Find where the given text appears and provide that cell's center as [X, Y] coordinate. 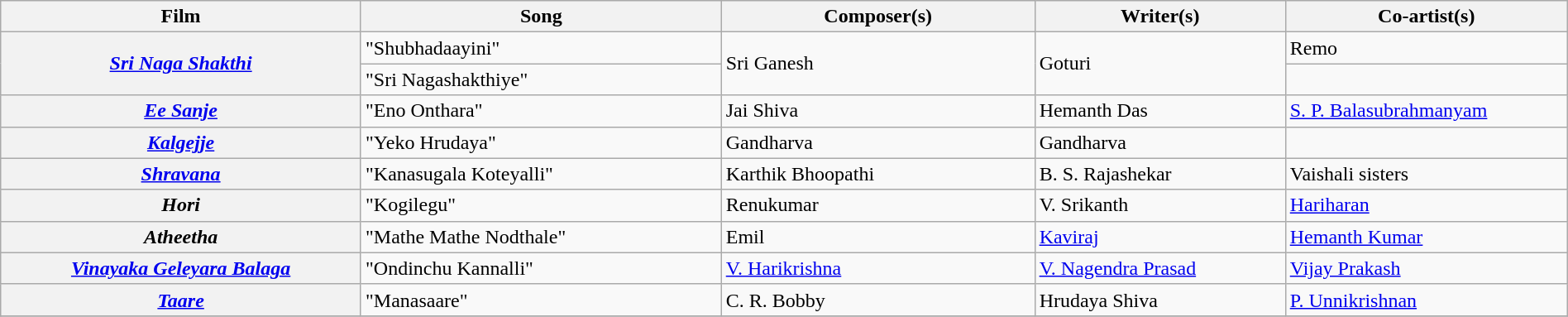
Atheetha [181, 237]
Hrudaya Shiva [1159, 300]
"Kanasugala Koteyalli" [541, 174]
Co-artist(s) [1426, 17]
Vinayaka Geleyara Balaga [181, 268]
Taare [181, 300]
Hemanth Das [1159, 111]
Ee Sanje [181, 111]
"Ondinchu Kannalli" [541, 268]
Writer(s) [1159, 17]
Kaviraj [1159, 237]
Sri Ganesh [878, 64]
V. Srikanth [1159, 205]
Karthik Bhoopathi [878, 174]
"Sri Nagashakthiye" [541, 79]
Hori [181, 205]
Remo [1426, 48]
Sri Naga Shakthi [181, 64]
"Mathe Mathe Nodthale" [541, 237]
Song [541, 17]
Composer(s) [878, 17]
Renukumar [878, 205]
V. Nagendra Prasad [1159, 268]
V. Harikrishna [878, 268]
Hemanth Kumar [1426, 237]
Vijay Prakash [1426, 268]
Shravana [181, 174]
Hariharan [1426, 205]
C. R. Bobby [878, 300]
"Shubhadaayini" [541, 48]
S. P. Balasubrahmanyam [1426, 111]
Goturi [1159, 64]
Emil [878, 237]
"Yeko Hrudaya" [541, 142]
Film [181, 17]
"Eno Onthara" [541, 111]
Kalgejje [181, 142]
Vaishali sisters [1426, 174]
Jai Shiva [878, 111]
B. S. Rajashekar [1159, 174]
"Kogilegu" [541, 205]
P. Unnikrishnan [1426, 300]
"Manasaare" [541, 300]
